Determine the (X, Y) coordinate at the center of the cell enclosing the given text.  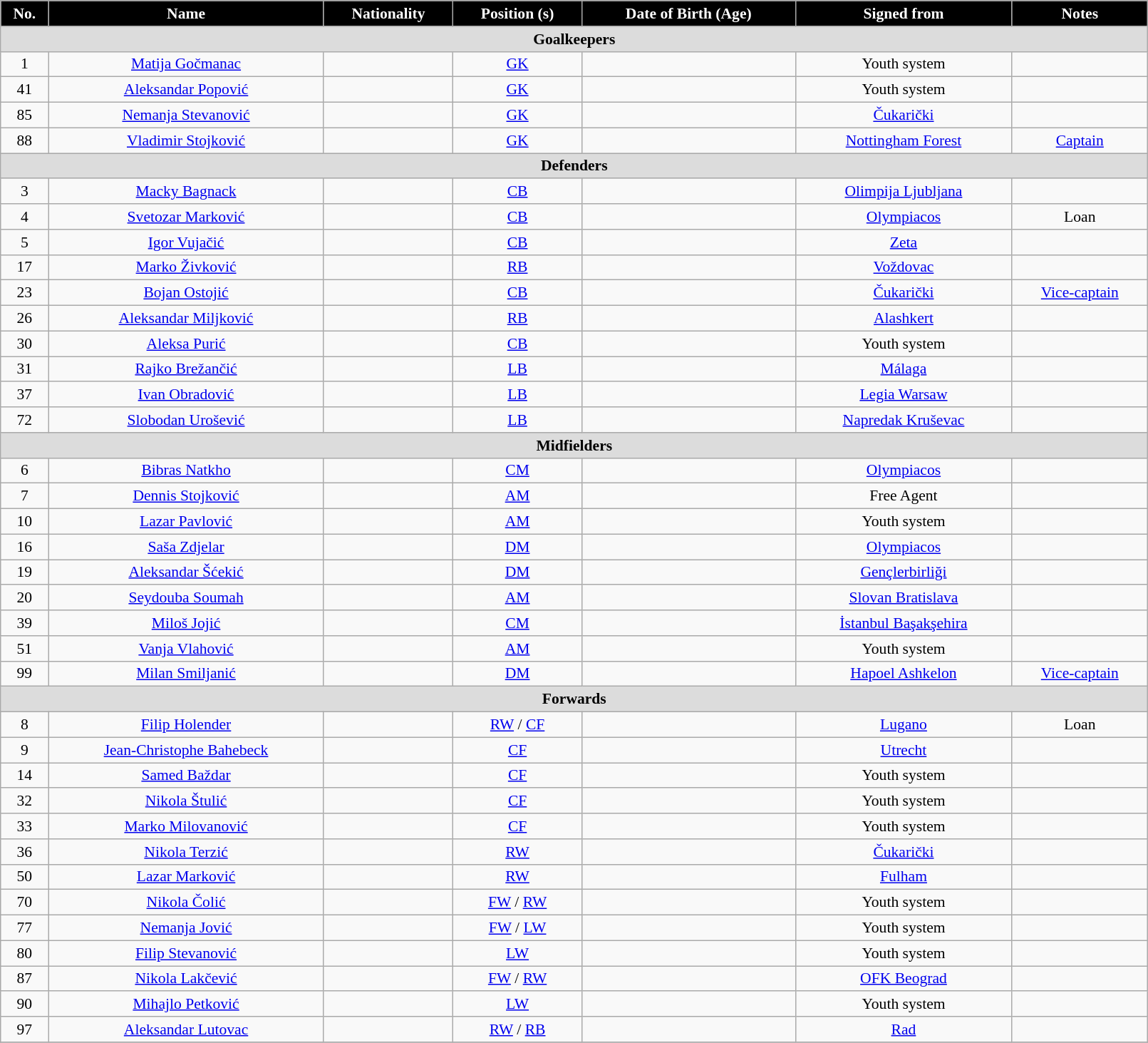
51 (24, 649)
Aleksandar Lutovac (186, 1029)
Nottingham Forest (904, 140)
Forwards (574, 699)
6 (24, 471)
Filip Stevanović (186, 953)
Nikola Štulić (186, 801)
4 (24, 217)
5 (24, 242)
Aleksandar Popović (186, 90)
Name (186, 14)
1 (24, 64)
88 (24, 140)
3 (24, 192)
Rajko Brežančić (186, 369)
Mihajlo Petković (186, 1005)
97 (24, 1029)
33 (24, 826)
Milan Smiljanić (186, 674)
Aleksa Purić (186, 344)
Captain (1080, 140)
Matija Gočmanac (186, 64)
Lazar Pavlović (186, 522)
Seydouba Soumah (186, 598)
Málaga (904, 369)
Marko Milovanović (186, 826)
39 (24, 623)
Fulham (904, 877)
32 (24, 801)
Marko Živković (186, 267)
Filip Holender (186, 725)
Goalkeepers (574, 39)
77 (24, 928)
Gençlerbirliği (904, 572)
31 (24, 369)
Jean-Christophe Bahebeck (186, 750)
16 (24, 547)
Nikola Čolić (186, 903)
Aleksandar Šćekić (186, 572)
Nemanja Jović (186, 928)
Alashkert (904, 319)
Midfielders (574, 446)
Dennis Stojković (186, 496)
Miloš Jojić (186, 623)
19 (24, 572)
Slobodan Urošević (186, 420)
Samed Baždar (186, 776)
Macky Bagnack (186, 192)
72 (24, 420)
Ivan Obradović (186, 395)
Zeta (904, 242)
Nemanja Stevanović (186, 115)
RW / RB (517, 1029)
26 (24, 319)
Notes (1080, 14)
30 (24, 344)
Date of Birth (Age) (688, 14)
Nikola Lakčević (186, 979)
70 (24, 903)
Legia Warsaw (904, 395)
Bojan Ostojić (186, 293)
99 (24, 674)
Hapoel Ashkelon (904, 674)
RW / CF (517, 725)
Position (s) (517, 14)
Signed from (904, 14)
7 (24, 496)
Vladimir Stojković (186, 140)
Bibras Natkho (186, 471)
FW / LW (517, 928)
Saša Zdjelar (186, 547)
İstanbul Başakşehira (904, 623)
37 (24, 395)
87 (24, 979)
Rad (904, 1029)
10 (24, 522)
Aleksandar Miljković (186, 319)
90 (24, 1005)
Lugano (904, 725)
80 (24, 953)
9 (24, 750)
Vanja Vlahović (186, 649)
Nikola Terzić (186, 852)
Olimpija Ljubljana (904, 192)
Igor Vujačić (186, 242)
Utrecht (904, 750)
Defenders (574, 166)
17 (24, 267)
Nationality (388, 14)
Lazar Marković (186, 877)
Slovan Bratislava (904, 598)
Voždovac (904, 267)
OFK Beograd (904, 979)
23 (24, 293)
8 (24, 725)
Svetozar Marković (186, 217)
14 (24, 776)
41 (24, 90)
Napredak Kruševac (904, 420)
Free Agent (904, 496)
36 (24, 852)
85 (24, 115)
20 (24, 598)
50 (24, 877)
No. (24, 14)
